Provide the [x, y] coordinate of the cell's center where the given text is located.  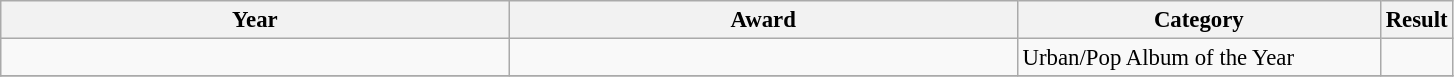
Category [1198, 20]
Year [255, 20]
Urban/Pop Album of the Year [1198, 58]
Award [763, 20]
Result [1416, 20]
